Pinpoint the cell where the given text exists, returning its [x, y] midpoint coordinate. 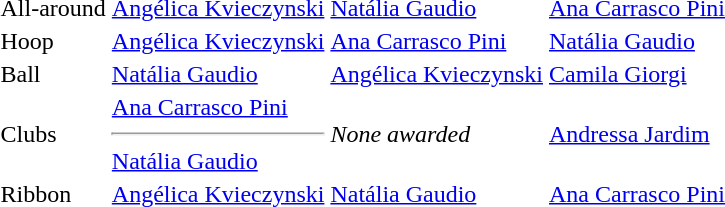
Natália Gaudio [218, 74]
None awarded [437, 134]
Ana Carrasco Pini [437, 41]
Ana Carrasco PiniNatália Gaudio [218, 134]
